Provide the (X, Y) coordinate of the cell's center where the given text is located.  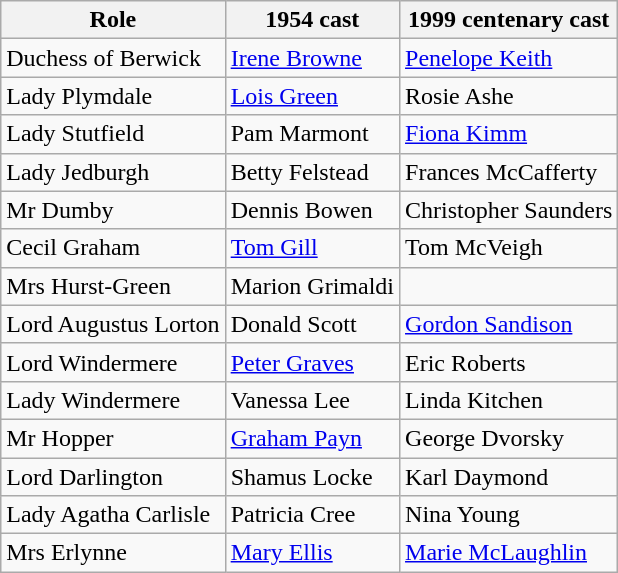
Vanessa Lee (312, 400)
Mrs Erlynne (113, 553)
Duchess of Berwick (113, 58)
Penelope Keith (509, 58)
Frances McCafferty (509, 172)
Dennis Bowen (312, 210)
Pam Marmont (312, 134)
Lord Augustus Lorton (113, 324)
Graham Payn (312, 438)
Betty Felstead (312, 172)
Lord Darlington (113, 477)
Eric Roberts (509, 362)
Lady Jedburgh (113, 172)
Mr Dumby (113, 210)
Nina Young (509, 515)
Lady Stutfield (113, 134)
Lady Plymdale (113, 96)
Patricia Cree (312, 515)
Role (113, 20)
Gordon Sandison (509, 324)
Mrs Hurst-Green (113, 286)
George Dvorsky (509, 438)
Marion Grimaldi (312, 286)
Tom Gill (312, 248)
1999 centenary cast (509, 20)
Lord Windermere (113, 362)
Donald Scott (312, 324)
Peter Graves (312, 362)
Lady Agatha Carlisle (113, 515)
Irene Browne (312, 58)
Lady Windermere (113, 400)
Karl Daymond (509, 477)
Fiona Kimm (509, 134)
Linda Kitchen (509, 400)
Rosie Ashe (509, 96)
Marie McLaughlin (509, 553)
Shamus Locke (312, 477)
1954 cast (312, 20)
Tom McVeigh (509, 248)
Cecil Graham (113, 248)
Mary Ellis (312, 553)
Mr Hopper (113, 438)
Christopher Saunders (509, 210)
Lois Green (312, 96)
